For the text-containing cell, return its midpoint in [x, y] coordinate format. 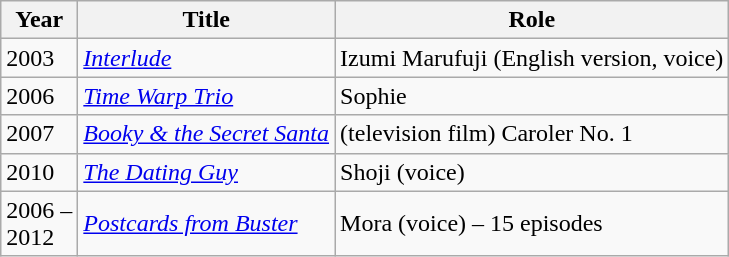
Year [40, 20]
(television film) Caroler No. 1 [532, 134]
The Dating Guy [206, 172]
Sophie [532, 96]
Role [532, 20]
Time Warp Trio [206, 96]
Postcards from Buster [206, 224]
2007 [40, 134]
Shoji (voice) [532, 172]
Booky & the Secret Santa [206, 134]
Mora (voice) – 15 episodes [532, 224]
2003 [40, 58]
2006 –2012 [40, 224]
Izumi Marufuji (English version, voice) [532, 58]
2010 [40, 172]
2006 [40, 96]
Title [206, 20]
Interlude [206, 58]
